Locate the cell with the specified text and output its [X, Y] center coordinate. 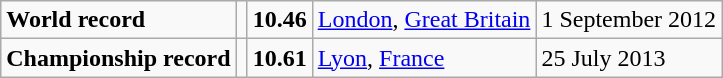
1 September 2012 [629, 20]
Lyon, France [424, 58]
25 July 2013 [629, 58]
10.46 [280, 20]
World record [118, 20]
Championship record [118, 58]
10.61 [280, 58]
London, Great Britain [424, 20]
